Output the (X, Y) coordinate of the center of the cell containing the given text.  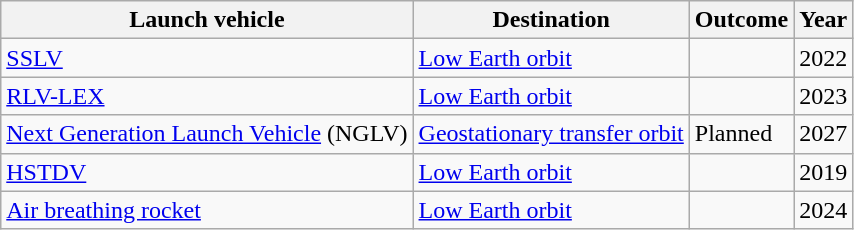
Destination (551, 20)
Year (824, 20)
2023 (824, 96)
Launch vehicle (207, 20)
Air breathing rocket (207, 210)
Outcome (741, 20)
Geostationary transfer orbit (551, 134)
2024 (824, 210)
2027 (824, 134)
HSTDV (207, 172)
RLV-LEX (207, 96)
SSLV (207, 58)
2019 (824, 172)
2022 (824, 58)
Planned (741, 134)
Next Generation Launch Vehicle (NGLV) (207, 134)
